From the cell containing the given text, extract its center point as [x, y] coordinate. 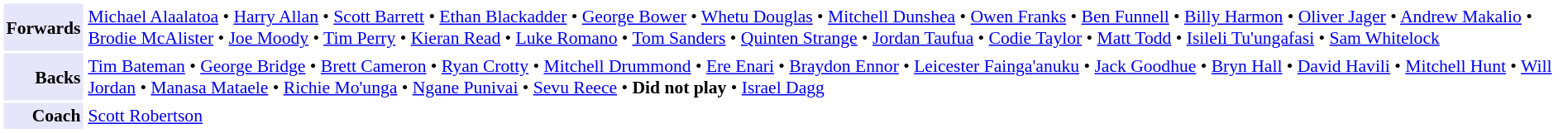
Backs [43, 76]
Coach [43, 116]
Scott Robertson [825, 116]
Forwards [43, 26]
